Scan for the cell matching the given text and deliver its (X, Y) coordinate at center. 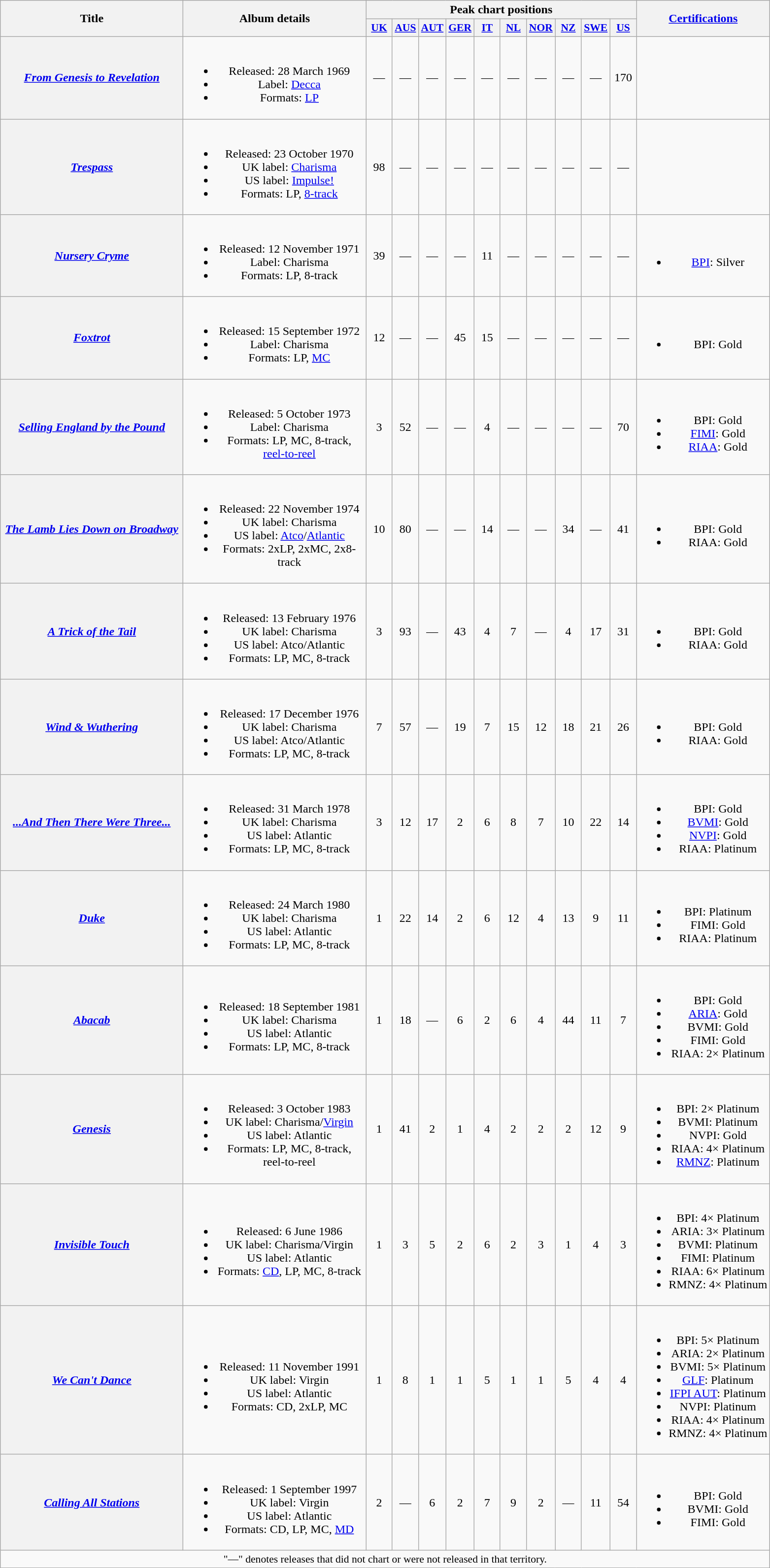
A Trick of the Tail (92, 631)
54 (623, 1502)
Certifications (703, 19)
Calling All Stations (92, 1502)
The Lamb Lies Down on Broadway (92, 529)
IT (487, 28)
70 (623, 427)
21 (596, 727)
Invisible Touch (92, 1244)
43 (460, 631)
Peak chart positions (502, 10)
We Can't Dance (92, 1380)
NZ (569, 28)
Released: 23 October 1970UK label: CharismaUS label: Impulse!Formats: LP, 8-track (275, 167)
NOR (541, 28)
26 (623, 727)
80 (405, 529)
98 (379, 167)
31 (623, 631)
BPI: 5× PlatinumARIA: 2× PlatinumBVMI: 5× PlatinumGLF: PlatinumIFPI AUT: PlatinumNVPI: PlatinumRIAA: 4× PlatinumRMNZ: 4× Platinum (703, 1380)
93 (405, 631)
...And Then There Were Three... (92, 822)
Released: 3 October 1983UK label: Charisma/VirginUS label: AtlanticFormats: LP, MC, 8-track, reel-to-reel (275, 1129)
Released: 17 December 1976UK label: CharismaUS label: Atco/AtlanticFormats: LP, MC, 8-track (275, 727)
44 (569, 1020)
BPI: Silver (703, 256)
Released: 15 September 1972Label: CharismaFormats: LP, MC (275, 338)
"—" denotes releases that did not chart or were not released in that territory. (385, 1559)
Genesis (92, 1129)
BPI: Gold (703, 338)
57 (405, 727)
Released: 24 March 1980UK label: CharismaUS label: AtlanticFormats: LP, MC, 8-track (275, 918)
Released: 6 June 1986UK label: Charisma/VirginUS label: AtlanticFormats: CD, LP, MC, 8-track (275, 1244)
BPI: 4× PlatinumARIA: 3× PlatinumBVMI: PlatinumFIMI: PlatinumRIAA: 6× PlatinumRMNZ: 4× Platinum (703, 1244)
BPI: GoldFIMI: GoldRIAA: Gold (703, 427)
Wind & Wuthering (92, 727)
Album details (275, 19)
Released: 5 October 1973Label: CharismaFormats: LP, MC, 8-track, reel-to-reel (275, 427)
Released: 22 November 1974UK label: CharismaUS label: Atco/AtlanticFormats: 2xLP, 2xMC, 2x8-track (275, 529)
Released: 18 September 1981UK label: CharismaUS label: AtlanticFormats: LP, MC, 8-track (275, 1020)
US (623, 28)
Nursery Cryme (92, 256)
Released: 12 November 1971Label: CharismaFormats: LP, 8-track (275, 256)
Selling England by the Pound (92, 427)
39 (379, 256)
Released: 28 March 1969Label: DeccaFormats: LP (275, 78)
BPI: GoldBVMI: GoldFIMI: Gold (703, 1502)
AUS (405, 28)
UK (379, 28)
Released: 1 September 1997UK label: VirginUS label: AtlanticFormats: CD, LP, MC, MD (275, 1502)
13 (569, 918)
From Genesis to Revelation (92, 78)
BPI: 2× PlatinumBVMI: PlatinumNVPI: GoldRIAA: 4× PlatinumRMNZ: Platinum (703, 1129)
19 (460, 727)
GER (460, 28)
34 (569, 529)
Released: 31 March 1978UK label: CharismaUS label: AtlanticFormats: LP, MC, 8-track (275, 822)
Duke (92, 918)
45 (460, 338)
NL (513, 28)
AUT (433, 28)
Trespass (92, 167)
BPI: GoldARIA: GoldBVMI: GoldFIMI: GoldRIAA: 2× Platinum (703, 1020)
BPI: GoldBVMI: GoldNVPI: GoldRIAA: Platinum (703, 822)
Foxtrot (92, 338)
Abacab (92, 1020)
BPI: PlatinumFIMI: GoldRIAA: Platinum (703, 918)
170 (623, 78)
52 (405, 427)
SWE (596, 28)
Title (92, 19)
Released: 11 November 1991UK label: VirginUS label: AtlanticFormats: CD, 2xLP, MC (275, 1380)
Released: 13 February 1976UK label: CharismaUS label: Atco/AtlanticFormats: LP, MC, 8-track (275, 631)
